From the cell containing the given text, extract its center point as [x, y] coordinate. 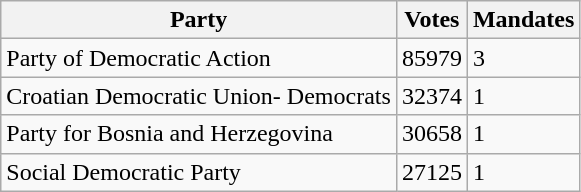
27125 [432, 172]
Party [199, 20]
Croatian Democratic Union- Democrats [199, 96]
85979 [432, 58]
Party for Bosnia and Herzegovina [199, 134]
3 [523, 58]
Party of Democratic Action [199, 58]
Social Democratic Party [199, 172]
30658 [432, 134]
32374 [432, 96]
Votes [432, 20]
Mandates [523, 20]
